Find where the given text appears and provide that cell's center as (x, y) coordinate. 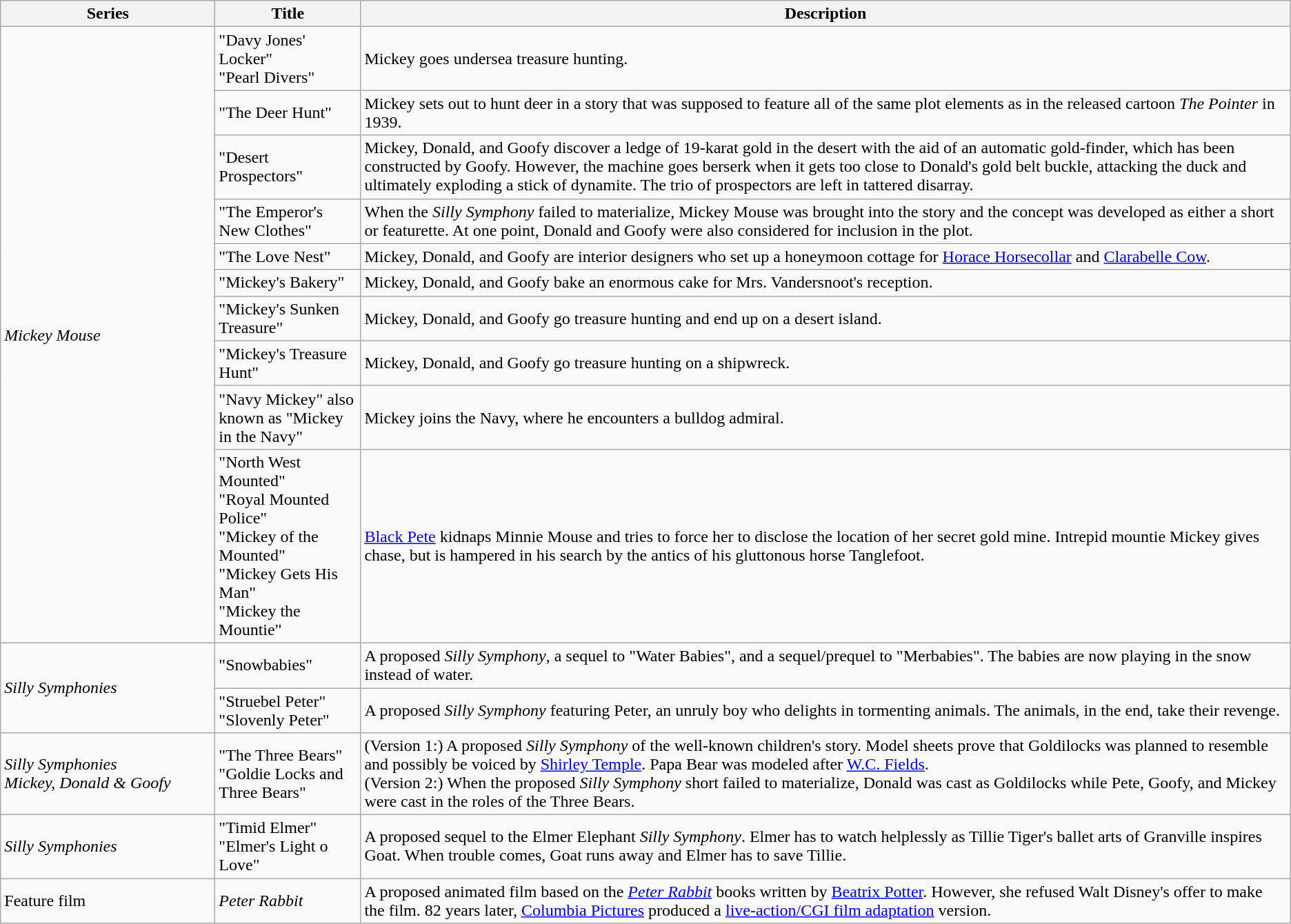
Series (108, 14)
"Navy Mickey" also known as "Mickey in the Navy" (288, 417)
"North West Mounted" "Royal Mounted Police" "Mickey of the Mounted" "Mickey Gets His Man" "Mickey the Mountie" (288, 546)
"Mickey's Sunken Treasure" (288, 319)
"Struebel Peter" "Slovenly Peter" (288, 710)
Mickey goes undersea treasure hunting. (825, 59)
Description (825, 14)
Mickey sets out to hunt deer in a story that was supposed to feature all of the same plot elements as in the released cartoon The Pointer in 1939. (825, 113)
A proposed Silly Symphony featuring Peter, an unruly boy who delights in tormenting animals. The animals, in the end, take their revenge. (825, 710)
"The Emperor's New Clothes" (288, 221)
"The Three Bears" "Goldie Locks and Three Bears" (288, 774)
"Mickey's Treasure Hunt" (288, 363)
Mickey joins the Navy, where he encounters a bulldog admiral. (825, 417)
Feature film (108, 901)
Mickey, Donald, and Goofy are interior designers who set up a honeymoon cottage for Horace Horsecollar and Clarabelle Cow. (825, 257)
Mickey Mouse (108, 335)
Peter Rabbit (288, 901)
"Desert Prospectors" (288, 167)
Mickey, Donald, and Goofy go treasure hunting on a shipwreck. (825, 363)
"The Deer Hunt" (288, 113)
Mickey, Donald, and Goofy go treasure hunting and end up on a desert island. (825, 319)
"The Love Nest" (288, 257)
A proposed Silly Symphony, a sequel to "Water Babies", and a sequel/prequel to "Merbabies". The babies are now playing in the snow instead of water. (825, 665)
"Snowbabies" (288, 665)
Mickey, Donald, and Goofy bake an enormous cake for Mrs. Vandersnoot's reception. (825, 283)
Title (288, 14)
Silly Symphonies Mickey, Donald & Goofy (108, 774)
"Mickey's Bakery" (288, 283)
"Timid Elmer" "Elmer's Light o Love" (288, 847)
"Davy Jones' Locker" "Pearl Divers" (288, 59)
